Search for the cell housing the specified text and yield its [X, Y] center coordinate. 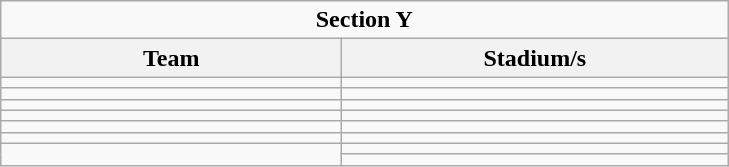
Stadium/s [535, 58]
Section Y [364, 20]
Team [172, 58]
